For the text-containing cell, return its midpoint in [x, y] coordinate format. 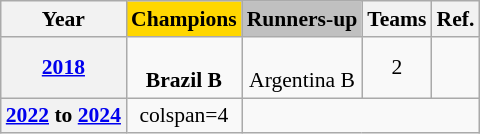
2018 [64, 68]
Teams [396, 19]
colspan=4 [184, 116]
Argentina B [302, 68]
Champions [184, 19]
Brazil B [184, 68]
2022 to 2024 [64, 116]
Ref. [456, 19]
Runners-up [302, 19]
2 [396, 68]
Year [64, 19]
